Identify which cell holds the provided text, then report its (X, Y) central coordinate. 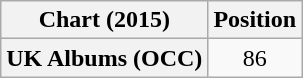
86 (255, 58)
Chart (2015) (104, 20)
Position (255, 20)
UK Albums (OCC) (104, 58)
